Scan for the cell matching the given text and deliver its (x, y) coordinate at center. 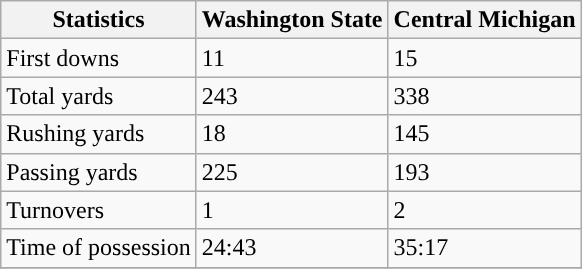
15 (484, 58)
24:43 (292, 248)
Passing yards (99, 172)
Total yards (99, 96)
1 (292, 210)
Statistics (99, 20)
Central Michigan (484, 20)
Turnovers (99, 210)
First downs (99, 58)
2 (484, 210)
145 (484, 134)
35:17 (484, 248)
Rushing yards (99, 134)
11 (292, 58)
Washington State (292, 20)
243 (292, 96)
18 (292, 134)
Time of possession (99, 248)
338 (484, 96)
225 (292, 172)
193 (484, 172)
